Extract the (x, y) coordinate from the center of the cell holding the provided text.  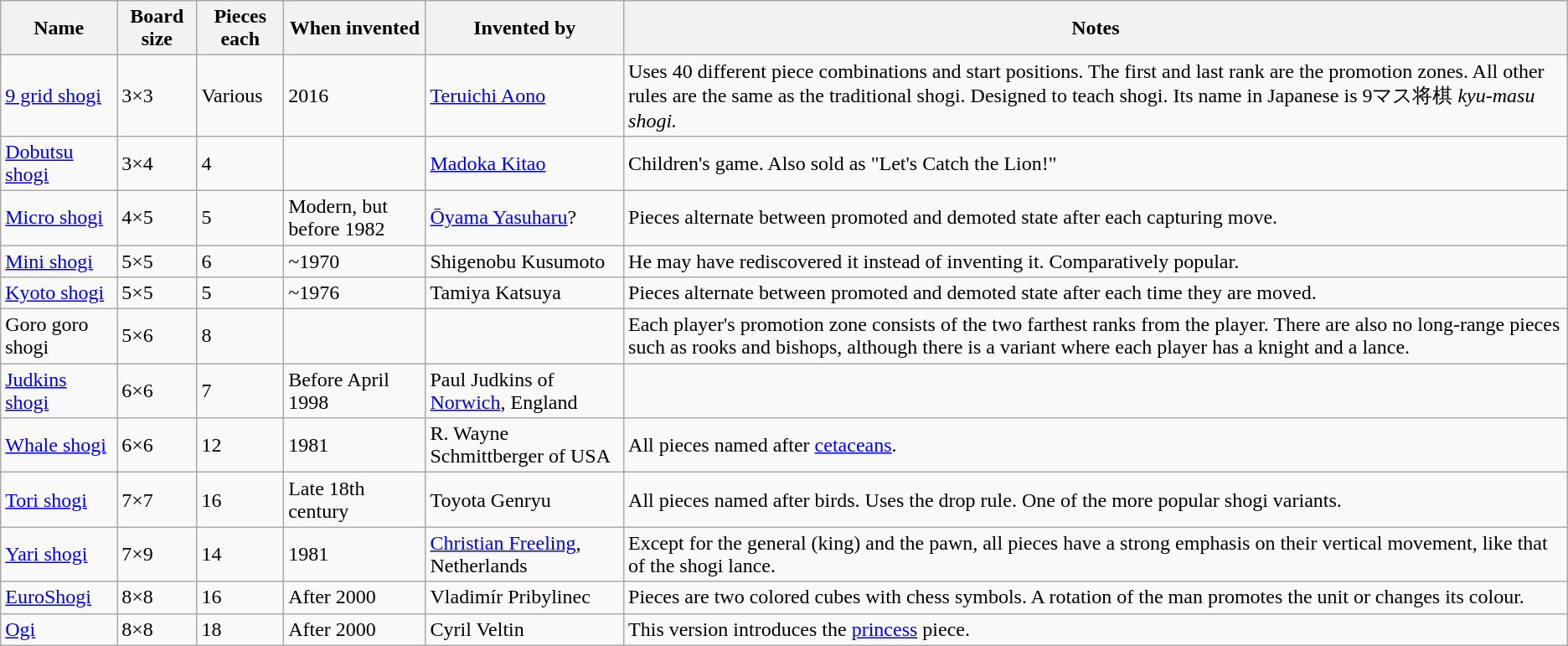
Ogi (59, 629)
Whale shogi (59, 446)
Pieces alternate between promoted and demoted state after each capturing move. (1096, 218)
12 (240, 446)
R. Wayne Schmittberger of USA (524, 446)
Notes (1096, 28)
Before April 1998 (355, 390)
Various (240, 96)
Pieces each (240, 28)
3×3 (157, 96)
Modern, but before 1982 (355, 218)
He may have rediscovered it instead of inventing it. Comparatively popular. (1096, 261)
Micro shogi (59, 218)
6 (240, 261)
EuroShogi (59, 597)
Teruichi Aono (524, 96)
Mini shogi (59, 261)
Toyota Genryu (524, 499)
Late 18th century (355, 499)
14 (240, 555)
Tori shogi (59, 499)
3×4 (157, 163)
18 (240, 629)
Children's game. Also sold as "Let's Catch the Lion!" (1096, 163)
This version introduces the princess piece. (1096, 629)
Madoka Kitao (524, 163)
Christian Freeling, Netherlands (524, 555)
Except for the general (king) and the pawn, all pieces have a strong emphasis on their vertical movement, like that of the shogi lance. (1096, 555)
7 (240, 390)
8 (240, 337)
Vladimír Pribylinec (524, 597)
Yari shogi (59, 555)
~1970 (355, 261)
Invented by (524, 28)
Board size (157, 28)
9 grid shogi (59, 96)
5×6 (157, 337)
7×9 (157, 555)
When invented (355, 28)
Shigenobu Kusumoto (524, 261)
Pieces alternate between promoted and demoted state after each time they are moved. (1096, 293)
4 (240, 163)
Name (59, 28)
Dobutsu shogi (59, 163)
Tamiya Katsuya (524, 293)
Paul Judkins of Norwich, England (524, 390)
Goro goro shogi (59, 337)
4×5 (157, 218)
2016 (355, 96)
Kyoto shogi (59, 293)
All pieces named after cetaceans. (1096, 446)
7×7 (157, 499)
Cyril Veltin (524, 629)
All pieces named after birds. Uses the drop rule. One of the more popular shogi variants. (1096, 499)
Judkins shogi (59, 390)
Pieces are two colored cubes with chess symbols. A rotation of the man promotes the unit or changes its colour. (1096, 597)
~1976 (355, 293)
Ōyama Yasuharu? (524, 218)
